Search for the cell housing the specified text and yield its (X, Y) center coordinate. 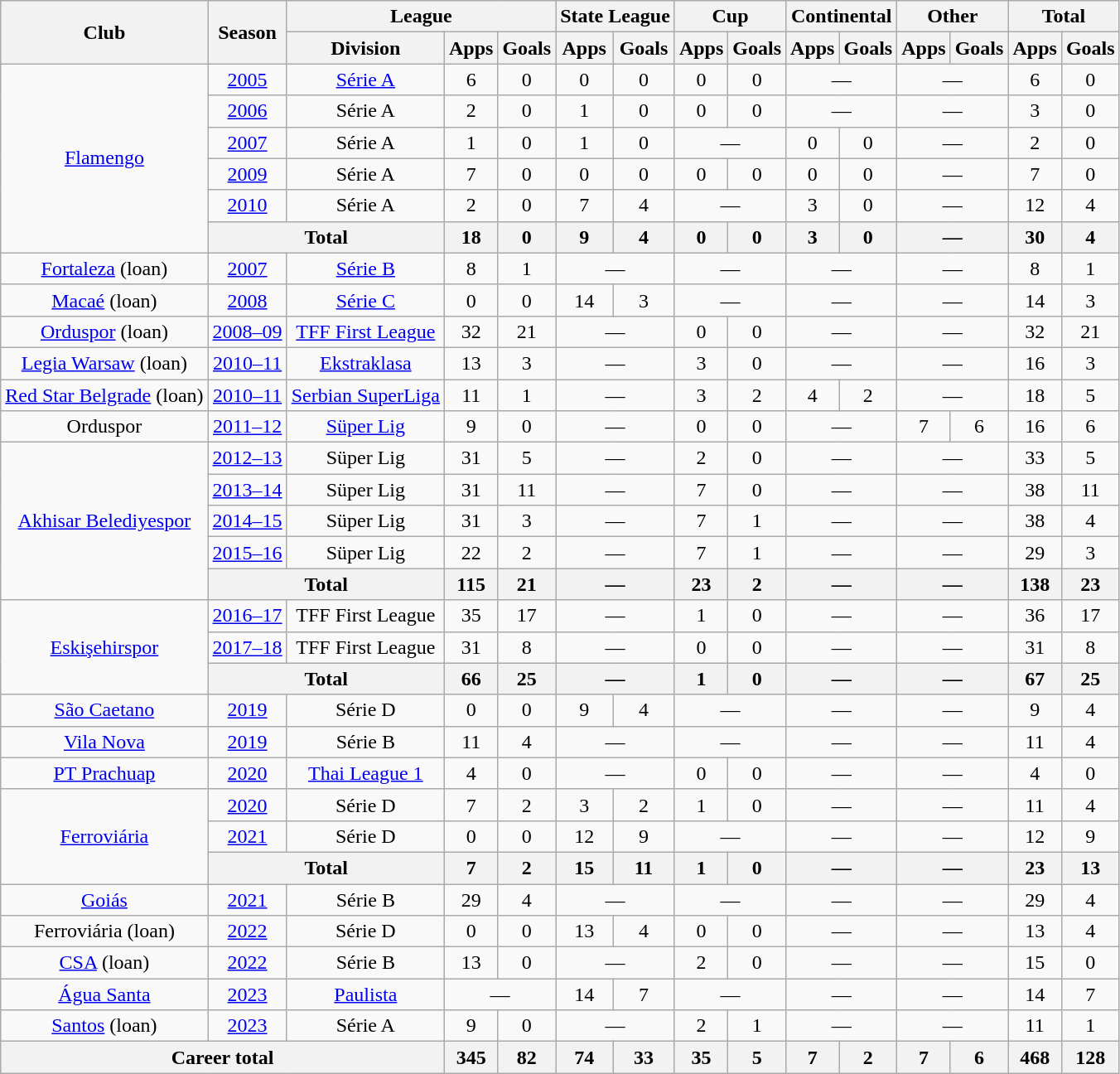
Paulista (365, 994)
115 (471, 584)
345 (471, 1057)
2010 (247, 206)
League (421, 17)
22 (471, 553)
2013–14 (247, 490)
2012–13 (247, 458)
2008 (247, 300)
São Caetano (104, 710)
Red Star Belgrade (loan) (104, 395)
Other (953, 17)
2014–15 (247, 521)
Legia Warsaw (loan) (104, 363)
Club (104, 32)
CSA (loan) (104, 963)
Ferroviária (104, 836)
Santos (loan) (104, 1026)
2006 (247, 111)
Água Santa (104, 994)
Ferroviária (loan) (104, 931)
Macaé (loan) (104, 300)
Flamengo (104, 158)
Akhisar Belediyespor (104, 521)
Season (247, 32)
2005 (247, 80)
Career total (223, 1057)
Division (365, 48)
74 (585, 1057)
Eskişehirspor (104, 647)
State League (616, 17)
Orduspor (104, 427)
Cup (730, 17)
PT Prachuap (104, 773)
Continental (842, 17)
Thai League 1 (365, 773)
2017–18 (247, 647)
138 (1035, 584)
Série C (365, 300)
66 (471, 679)
2011–12 (247, 427)
36 (1035, 616)
2009 (247, 174)
Orduspor (loan) (104, 331)
67 (1035, 679)
128 (1090, 1057)
Serbian SuperLiga (365, 395)
30 (1035, 237)
2008–09 (247, 331)
Ekstraklasa (365, 363)
2016–17 (247, 616)
468 (1035, 1057)
Fortaleza (loan) (104, 268)
Goiás (104, 899)
82 (527, 1057)
Vila Nova (104, 742)
2015–16 (247, 553)
